From the cell containing the given text, extract its center point as [x, y] coordinate. 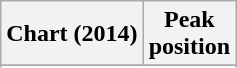
Peakposition [189, 34]
Chart (2014) [72, 34]
